For the text-containing cell, return its midpoint in (x, y) coordinate format. 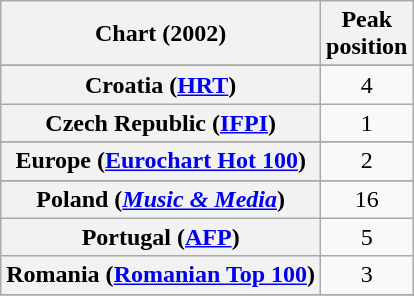
Poland (Music & Media) (161, 199)
Czech Republic (IFPI) (161, 123)
4 (367, 85)
Portugal (AFP) (161, 237)
1 (367, 123)
Chart (2002) (161, 34)
Croatia (HRT) (161, 85)
16 (367, 199)
2 (367, 161)
Europe (Eurochart Hot 100) (161, 161)
3 (367, 275)
Romania (Romanian Top 100) (161, 275)
Peakposition (367, 34)
5 (367, 237)
